Determine the [X, Y] coordinate at the center of the cell enclosing the given text.  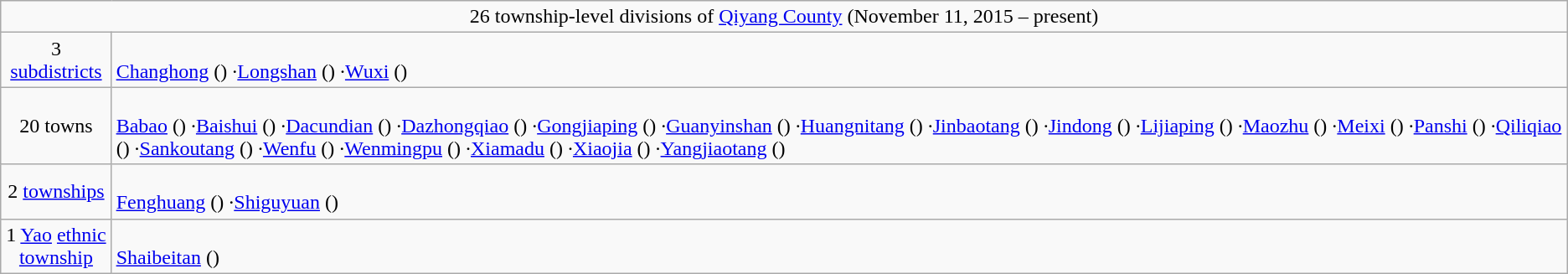
20 towns [56, 126]
3 subdistricts [56, 60]
2 townships [56, 191]
Shaibeitan () [839, 246]
Fenghuang () ·Shiguyuan () [839, 191]
Changhong () ·Longshan () ·Wuxi () [839, 60]
26 township-level divisions of Qiyang County (November 11, 2015 – present) [784, 17]
1 Yao ethnic township [56, 246]
